Output the [x, y] coordinate of the center of the cell containing the given text.  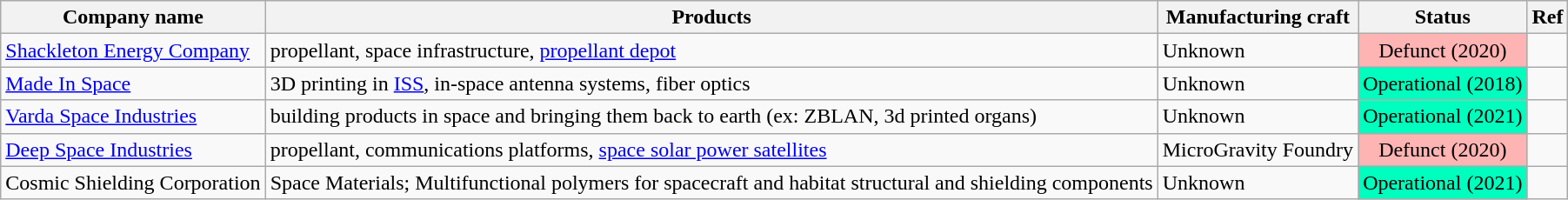
Products [711, 17]
Shackleton Energy Company [133, 50]
propellant, space infrastructure, propellant depot [711, 50]
MicroGravity Foundry [1258, 150]
Ref [1548, 17]
Space Materials; Multifunctional polymers for spacecraft and habitat structural and shielding components [711, 183]
Operational (2018) [1443, 83]
3D printing in ISS, in-space antenna systems, fiber optics [711, 83]
Deep Space Industries [133, 150]
Status [1443, 17]
Manufacturing craft [1258, 17]
Made In Space [133, 83]
propellant, communications platforms, space solar power satellites [711, 150]
Cosmic Shielding Corporation [133, 183]
building products in space and bringing them back to earth (ex: ZBLAN, 3d printed organs) [711, 117]
Company name [133, 17]
Varda Space Industries [133, 117]
